Extract the [X, Y] coordinate from the center of the cell holding the provided text.  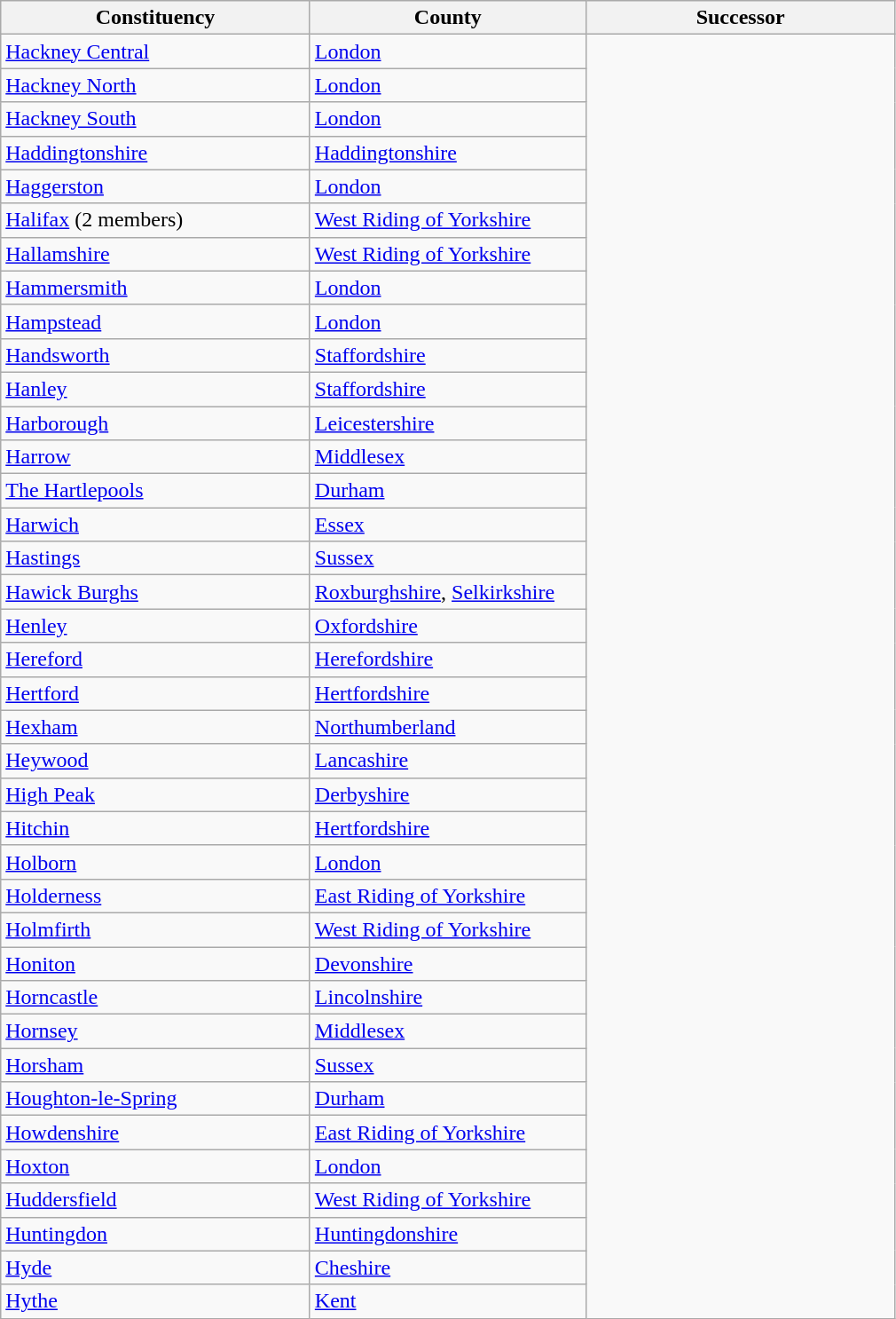
Hammersmith [156, 288]
Roxburghshire, Selkirkshire [447, 592]
High Peak [156, 794]
Halifax (2 members) [156, 220]
Heywood [156, 761]
Herefordshire [447, 659]
Handsworth [156, 355]
Huntingdon [156, 1234]
Cheshire [447, 1268]
Holderness [156, 896]
Horsham [156, 1065]
Horncastle [156, 998]
Oxfordshire [447, 626]
Hythe [156, 1301]
Devonshire [447, 963]
Hackney Central [156, 51]
Haggerston [156, 186]
Hanley [156, 389]
Holborn [156, 862]
Harborough [156, 423]
Leicestershire [447, 423]
Hampstead [156, 321]
Hexham [156, 727]
Hertford [156, 693]
Hyde [156, 1268]
Derbyshire [447, 794]
Honiton [156, 963]
Hawick Burghs [156, 592]
Houghton-le-Spring [156, 1099]
Harrow [156, 457]
Kent [447, 1301]
Hoxton [156, 1166]
The Hartlepools [156, 491]
Harwich [156, 525]
Henley [156, 626]
Hallamshire [156, 254]
Hackney North [156, 85]
Northumberland [447, 727]
Huntingdonshire [447, 1234]
Constituency [156, 18]
Hornsey [156, 1031]
Holmfirth [156, 929]
Successor [740, 18]
Lancashire [447, 761]
Hackney South [156, 119]
Howdenshire [156, 1133]
Hereford [156, 659]
Lincolnshire [447, 998]
County [447, 18]
Hastings [156, 558]
Huddersfield [156, 1200]
Hitchin [156, 828]
Essex [447, 525]
